Pinpoint the cell where the given text exists, returning its (x, y) midpoint coordinate. 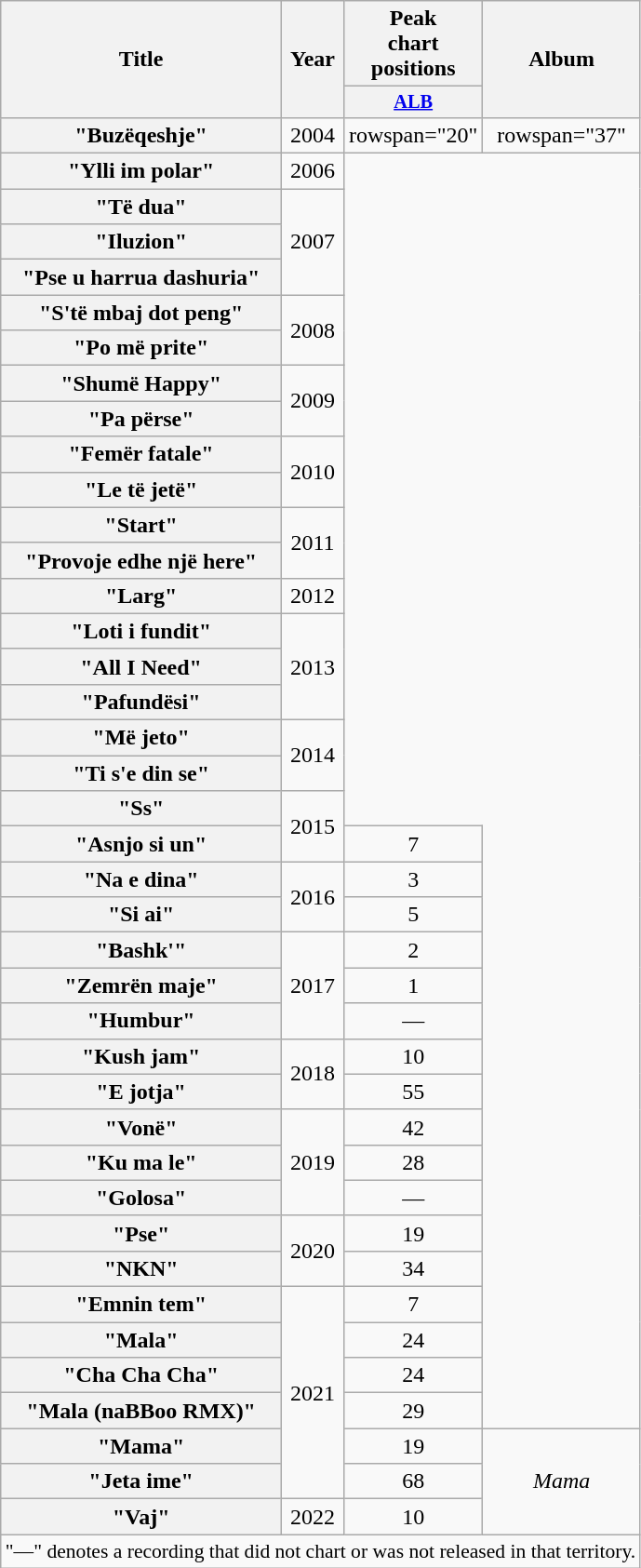
"Loti i fundit" (141, 631)
"Golosa" (141, 1198)
2006 (313, 171)
"Iluzion" (141, 242)
"Mama" (141, 1446)
2022 (313, 1517)
"Më jeto" (141, 738)
Album (562, 60)
"Ku ma le" (141, 1162)
42 (413, 1127)
"S'të mbaj dot peng" (141, 313)
"Buzëqeshje" (141, 135)
"Ss" (141, 809)
"Femër fatale" (141, 454)
"Bashk'" (141, 950)
"Vonë" (141, 1127)
Year (313, 60)
2019 (313, 1162)
1 (413, 985)
2018 (313, 1074)
ALB (413, 102)
Peakchartpositions (413, 44)
"Pafundësi" (141, 702)
2004 (313, 135)
"All I Need" (141, 666)
"NKN" (141, 1268)
rowspan="20" (413, 135)
2007 (313, 242)
2013 (313, 666)
"Kush jam" (141, 1056)
2008 (313, 330)
2016 (313, 897)
2010 (313, 472)
"Pa përse" (141, 419)
"Le të jetë" (141, 489)
2014 (313, 756)
"Na e dina" (141, 879)
"Të dua" (141, 207)
"Si ai" (141, 915)
"Pse u harrua dashuria" (141, 277)
"Pse" (141, 1233)
5 (413, 915)
2020 (313, 1251)
2021 (313, 1393)
"Ylli im polar" (141, 171)
2011 (313, 543)
"Mala" (141, 1340)
"Vaj" (141, 1517)
"Asnjo si un" (141, 844)
"Mala (naBBoo RMX)" (141, 1411)
"Larg" (141, 596)
"Ti s'e din se" (141, 773)
55 (413, 1092)
rowspan="37" (562, 135)
Title (141, 60)
"Po më prite" (141, 348)
2015 (313, 826)
3 (413, 879)
34 (413, 1268)
"Start" (141, 525)
"Humbur" (141, 1021)
"Jeta ime" (141, 1481)
"E jotja" (141, 1092)
"—" denotes a recording that did not chart or was not released in that territory. (321, 1551)
29 (413, 1411)
"Emnin tem" (141, 1305)
"Provoje edhe një here" (141, 560)
"Cha Cha Cha" (141, 1375)
Mama (562, 1481)
"Zemrën maje" (141, 985)
2009 (313, 401)
2017 (313, 985)
"Shumë Happy" (141, 383)
2012 (313, 596)
2 (413, 950)
28 (413, 1162)
68 (413, 1481)
